Output the (X, Y) coordinate of the center of the cell containing the given text.  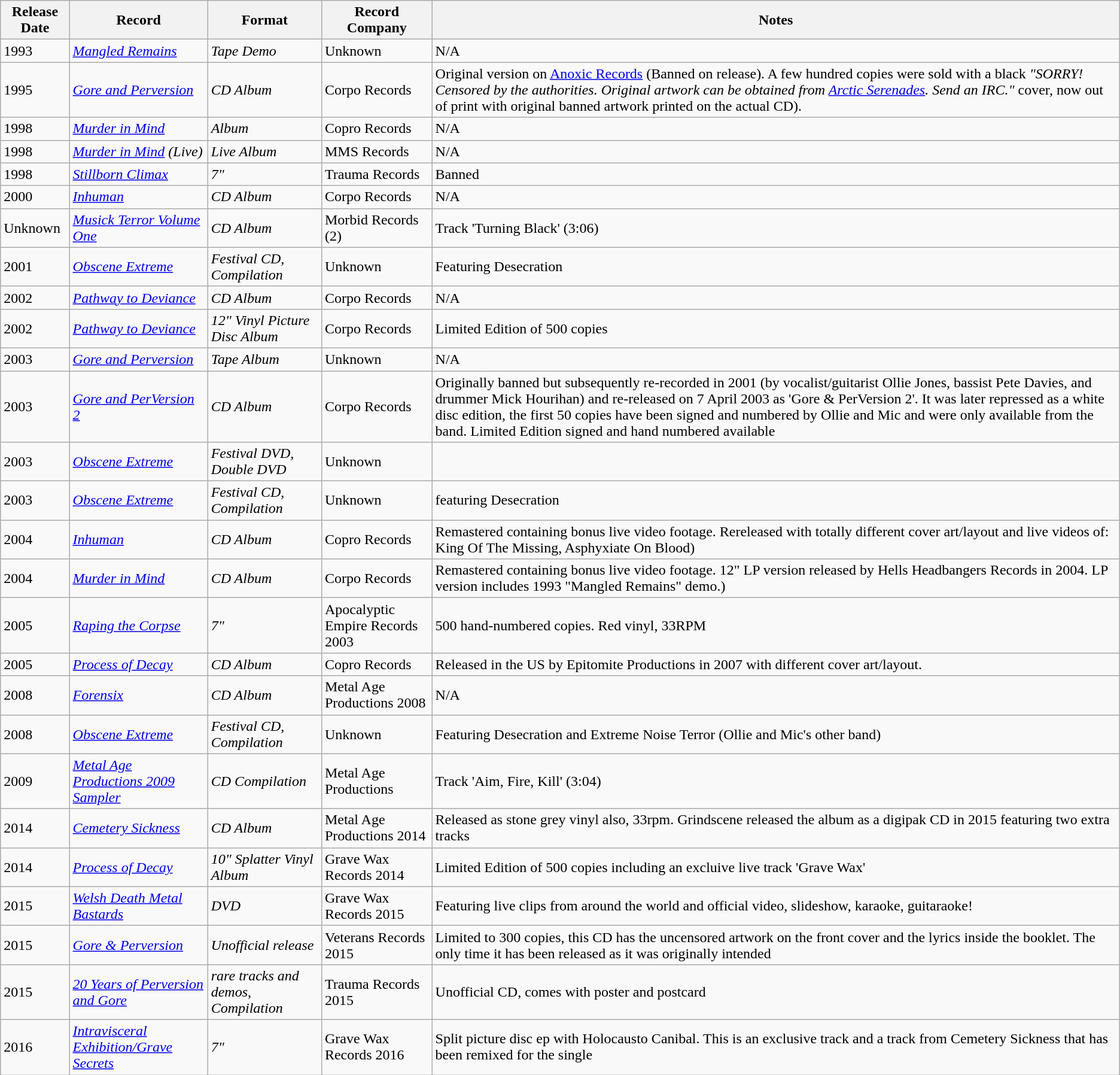
2009 (35, 781)
Trauma Records (377, 174)
2000 (35, 197)
Split picture disc ep with Holocausto Canibal. This is an exclusive track and a track from Cemetery Sickness that has been remixed for the single (775, 1047)
Metal Age Productions 2014 (377, 828)
Metal Age Productions 2008 (377, 696)
1995 (35, 90)
Release Date (35, 20)
Record (139, 20)
Gore and PerVersion 2 (139, 407)
Musick Terror Volume One (139, 227)
Featuring Desecration and Extreme Noise Terror (Ollie and Mic's other band) (775, 734)
MMS Records (377, 151)
Track 'Aim, Fire, Kill' (3:04) (775, 781)
Mangled Remains (139, 51)
Featuring Desecration (775, 267)
Morbid Records (2) (377, 227)
Stillborn Climax (139, 174)
rare tracks and demos, Compilation (264, 992)
Grave Wax Records 2014 (377, 867)
Featuring live clips from around the world and official video, slideshow, karaoke, guitaraoke! (775, 906)
Welsh Death Metal Bastards (139, 906)
1993 (35, 51)
Cemetery Sickness (139, 828)
DVD (264, 906)
Forensix (139, 696)
10" Splatter Vinyl Album (264, 867)
12" Vinyl Picture Disc Album (264, 328)
500 hand-numbered copies. Red vinyl, 33RPM (775, 625)
Notes (775, 20)
Released in the US by Epitomite Productions in 2007 with different cover art/layout. (775, 664)
Format (264, 20)
2001 (35, 267)
Grave Wax Records 2015 (377, 906)
Festival DVD, Double DVD (264, 462)
featuring Desecration (775, 500)
Raping the Corpse (139, 625)
Metal Age Productions (377, 781)
Tape Album (264, 359)
Released as stone grey vinyl also, 33rpm. Grindscene released the album as a digipak CD in 2015 featuring two extra tracks (775, 828)
Banned (775, 174)
Unofficial CD, comes with poster and postcard (775, 992)
Apocalyptic Empire Records 2003 (377, 625)
Intravisceral Exhibition/Grave Secrets (139, 1047)
Tape Demo (264, 51)
Live Album (264, 151)
CD Compilation (264, 781)
Limited Edition of 500 copies (775, 328)
Track 'Turning Black' (3:06) (775, 227)
20 Years of Perversion and Gore (139, 992)
Record Company (377, 20)
Metal Age Productions 2009 Sampler (139, 781)
2016 (35, 1047)
Veterans Records 2015 (377, 945)
Trauma Records 2015 (377, 992)
Unofficial release (264, 945)
Limited Edition of 500 copies including an excluive live track 'Grave Wax' (775, 867)
Gore & Perversion (139, 945)
Album (264, 129)
Grave Wax Records 2016 (377, 1047)
Murder in Mind (Live) (139, 151)
